Pinpoint the cell where the given text exists, returning its [X, Y] midpoint coordinate. 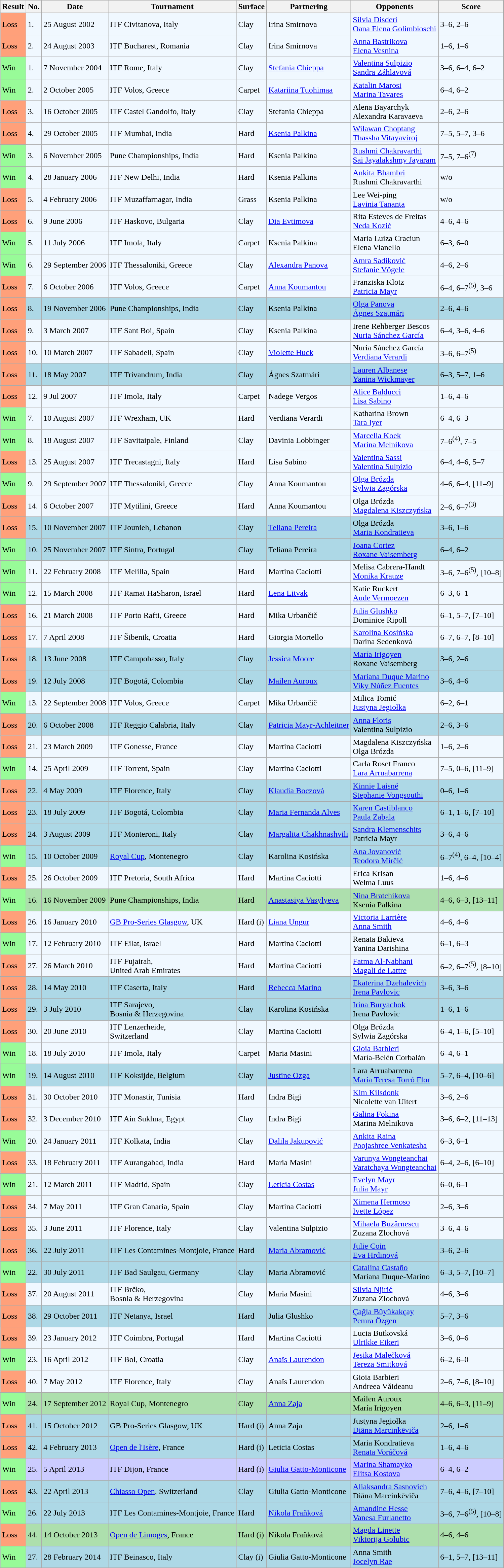
25 November 2007 [75, 549]
35. [34, 1228]
Aliaksandra Sasnovich Diāna Marcinkēviča [395, 1491]
ITF Eilat, Israel [172, 944]
Opponents [395, 7]
Silvia Njirić Zuzana Zlochová [395, 1294]
Fatma Al-Nabhani Magali de Lattre [395, 965]
6–1, 1–6, [7–10] [471, 812]
ITF Brčko, Bosnia & Herzegovina [172, 1294]
Sandra Klemenschits Patricia Mayr [395, 834]
22 July 2011 [75, 1250]
2–6, 2–6 [471, 112]
10 August 2007 [75, 418]
Lara Arruabarrena María Teresa Torró Flor [395, 1075]
11 July 2006 [75, 243]
Dia Evtimova [309, 221]
Result [13, 7]
29. [34, 1010]
ITF Gonesse, France [172, 746]
Clay (i) [251, 1557]
13 June 2008 [75, 659]
7 May 2011 [75, 1206]
16 April 2012 [75, 1360]
3–6, 6–7(5) [471, 353]
Violette Huck [309, 353]
6–4, 6–3 [471, 418]
Surface [251, 7]
Ágnes Szatmári [309, 374]
Open de l'Isère, France [172, 1447]
Mariana Duque Marino Viky Núñez Fuentes [395, 681]
7–6(4), 7–5 [471, 440]
Dalila Jakupović [309, 1141]
ITF Mumbai, India [172, 133]
7 November 2004 [75, 68]
ITF Reggio Calabria, Italy [172, 725]
3 June 2011 [75, 1228]
16 October 2005 [75, 112]
17 September 2012 [75, 1403]
ITF Sant Boi, Spain [172, 330]
Irina Buryachok Irena Pavlovic [395, 1010]
43. [34, 1491]
Anna Floris Valentina Sulpizio [395, 725]
22 February 2008 [75, 571]
23 January 2012 [75, 1338]
6–3, 6–0 [471, 243]
29 October 2005 [75, 133]
16 November 2009 [75, 900]
ITF Melilla, Spain [172, 571]
Lena Litvak [309, 593]
Renata Bakieva Yanina Darishina [395, 944]
42. [34, 1447]
16 January 2010 [75, 921]
Varunya Wongteanchai Varatchaya Wongteanchai [395, 1162]
Franziska Klotz Patricia Mayr [395, 287]
6 November 2005 [75, 155]
ITF Castel Gandolfo, Italy [172, 112]
ITF New Delhi, India [172, 177]
36. [34, 1250]
ITF Muzaffarnagar, India [172, 199]
28 January 2006 [75, 177]
Joana Cortez Roxane Vaisemberg [395, 549]
Partnering [309, 7]
Nuria Sánchez García Verdiana Verardi [395, 353]
18 May 2007 [75, 374]
6–4, 3–6, 4–6 [471, 330]
ITF Bad Saulgau, Germany [172, 1272]
2–6, 7–6, [8–10] [471, 1382]
Kinnie Laisné Stephanie Vongsouthi [395, 790]
Çağla Büyükakçay Pemra Özgen [395, 1316]
Alena Bayarchyk Alexandra Karavaeva [395, 112]
2–6, 4–6 [471, 309]
7 May 2012 [75, 1382]
Anastasiya Vasylyeva [309, 900]
40. [34, 1382]
3 July 2010 [75, 1010]
Gioia Barbieri María-Belén Corbalán [395, 1053]
ITF Civitanova, Italy [172, 24]
ITF Torrent, Spain [172, 769]
14 August 2010 [75, 1075]
39. [34, 1338]
Open de Limoges, France [172, 1535]
Julie Coin Eva Hrdinová [395, 1250]
29 September 2007 [75, 484]
ITF Savitaipale, Finland [172, 440]
6–2, 6–0 [471, 1360]
29 October 2011 [75, 1316]
7–5, 5–7, 3–6 [471, 133]
Davinia Lobbinger [309, 440]
No. [34, 7]
6–0, 6–1 [471, 1185]
Amra Sadiković Stefanie Vögele [395, 265]
Valentina Sulpizio [309, 1228]
ITF Lenzerheide, Switzerland [172, 1031]
ITF Ain Sukhna, Egypt [172, 1119]
4–6, 3–6 [471, 1294]
4 May 2009 [75, 790]
Alexandra Panova [309, 265]
Mihaela Buzărnescu Zuzana Zlochová [395, 1228]
ITF Porto Rafti, Greece [172, 615]
ITF Pretoria, South Africa [172, 878]
Maria Kondratieva Renata Voráčová [395, 1447]
ITF Rome, Italy [172, 68]
14 October 2013 [75, 1535]
ITF Aurangabad, India [172, 1162]
Ankita Bhambri Rushmi Chakravarthi [395, 177]
Ankita Raina Poojashree Venkatesha [395, 1141]
25 August 2002 [75, 24]
18 July 2009 [75, 812]
12 July 2008 [75, 681]
Justyna Jegiołka Diāna Marcinkēviča [395, 1426]
12 February 2010 [75, 944]
Evelyn Mayr Julia Mayr [395, 1185]
1–6, 2–6 [471, 746]
Amandine Hesse Vanesa Furlanetto [395, 1513]
7–5, 0–6, [11–9] [471, 769]
22 July 2013 [75, 1513]
ITF Ramat HaSharon, Israel [172, 593]
6–1, 5–7, [7–10] [471, 615]
18 July 2010 [75, 1053]
ITF Beinasco, Italy [172, 1557]
Klaudia Boczová [309, 790]
Gioia Barbieri Andreea Văideanu [395, 1382]
ITF Jounieh, Lebanon [172, 528]
Jesika Malečková Tereza Smitková [395, 1360]
ITF Fujairah, United Arab Emirates [172, 965]
Alice Balducci Lisa Sabino [395, 396]
Mailen Auroux [309, 681]
Rushmi Chakravarthi Sai Jayalakshmy Jayaram [395, 155]
Irene Rehberger Bescos Nuria Sánchez García [395, 330]
6–4, 4–6, 5–7 [471, 462]
6–1, 6–3 [471, 944]
Nadege Vergos [309, 396]
30 July 2011 [75, 1272]
Ekaterina Dzehalevich Irena Pavlovic [395, 987]
6–2, 6–1 [471, 703]
ITF Netanya, Israel [172, 1316]
Date [75, 7]
Anna Smith Jocelyn Rae [395, 1557]
Katariina Tuohimaa [309, 90]
18 August 2007 [75, 440]
3–6, 6–4, 6–2 [471, 68]
5–7, 3–6 [471, 1316]
Patricia Mayr-Achleitner [309, 725]
5 April 2013 [75, 1469]
ITF Monteroni, Italy [172, 834]
25 April 2009 [75, 769]
Karen Castiblanco Paula Zabala [395, 812]
Lee Wei-ping Lavinia Tananta [395, 199]
Verdiana Verardi [309, 418]
6–4, 1–6, [5–10] [471, 1031]
3 December 2010 [75, 1119]
6–4, 6–7(5), 3–6 [471, 287]
6–3, 5–7, 1–6 [471, 374]
Mailen Auroux María Irigoyen [395, 1403]
30 October 2010 [75, 1097]
12 March 2011 [75, 1185]
Nina Bratchikova Ksenia Palkina [395, 900]
Marina Shamayko Elitsa Kostova [395, 1469]
ITF Monastir, Tunisia [172, 1097]
Score [471, 7]
33. [34, 1162]
Maria Luiza Craciun Elena Vianello [395, 243]
Jessica Moore [309, 659]
25 August 2007 [75, 462]
6–4, 6–1 [471, 1053]
Grass [251, 199]
Katharina Brown Tara Iyer [395, 418]
ITF Caserta, Italy [172, 987]
3 March 2007 [75, 330]
Kim Kilsdonk Nicolette van Uitert [395, 1097]
Marcella Koek Marina Melnikova [395, 440]
Liana Ungur [309, 921]
Julia Glushko Dominice Ripoll [395, 615]
3 August 2009 [75, 834]
Silvia Disderi Oana Elena Golimbioschi [395, 24]
ITF Haskovo, Bulgaria [172, 221]
ITF Sarajevo, Bosnia & Herzegovina [172, 1010]
6–3, 5–7, [10–7] [471, 1272]
28. [34, 987]
23 March 2009 [75, 746]
37. [34, 1294]
Olga Panova Ágnes Szatmári [395, 309]
María Irigoyen Roxane Vaisemberg [395, 659]
Giorgia Mortello [309, 637]
Maria Fernanda Alves [309, 812]
26 March 2010 [75, 965]
32. [34, 1119]
2–6, 6–7(3) [471, 506]
Catalina Castaño Mariana Duque-Marino [395, 1272]
6–2, 6–7(5), [8–10] [471, 965]
3–6, 3–6 [471, 987]
Rebecca Marino [309, 987]
Olga Brózda Magdalena Kiszczyńska [395, 506]
22 April 2013 [75, 1491]
Melisa Cabrera-Handt Monika Krauze [395, 571]
6–1, 5–7, [13–11] [471, 1557]
ITF Coimbra, Portugal [172, 1338]
24 January 2011 [75, 1141]
6 October 2007 [75, 506]
ITF Bucharest, Romania [172, 46]
2–6, 1–6 [471, 1426]
Milica Tomić Justyna Jegiołka [395, 703]
0–6, 1–6 [471, 790]
ITF Mytilini, Greece [172, 506]
3–6, 6–2, [11–13] [471, 1119]
ITF Bol, Croatia [172, 1360]
4 February 2006 [75, 199]
ITF Wrexham, UK [172, 418]
2 October 2005 [75, 90]
6–7, 6–7, [8–10] [471, 637]
Katalin Marosi Marina Tavares [395, 90]
ITF Šibenik, Croatia [172, 637]
Julia Glushko [309, 1316]
3–6, 0–6 [471, 1338]
30. [34, 1031]
ITF Koksijde, Belgium [172, 1075]
4–6, 6–3, [13–11] [471, 900]
Ana Jovanović Teodora Mirčić [395, 856]
38. [34, 1316]
26 October 2009 [75, 878]
Justine Ozga [309, 1075]
7–5, 7–6(7) [471, 155]
Galina Fokina Marina Melnikova [395, 1119]
Valentina Sassi Valentina Sulpizio [395, 462]
ITF Trecastagni, Italy [172, 462]
ITF Trivandrum, India [172, 374]
34. [34, 1206]
6 October 2006 [75, 287]
28 February 2014 [75, 1557]
41. [34, 1426]
4–6, 2–6 [471, 265]
Erica Krisan Welma Luus [395, 878]
Magda Linette Viktorija Golubic [395, 1535]
9 June 2006 [75, 221]
Lisa Sabino [309, 462]
Carla Roset Franco Lara Arruabarrena [395, 769]
ITF Madrid, Spain [172, 1185]
Tournament [172, 7]
18 February 2011 [75, 1162]
15 October 2012 [75, 1426]
Lucia Butkovská Ulrikke Eikeri [395, 1338]
ITF Gran Canaria, Spain [172, 1206]
14 May 2010 [75, 987]
6–4, 2–6, [6–10] [471, 1162]
20 June 2010 [75, 1031]
ITF Sabadell, Spain [172, 353]
3–6, 1–6 [471, 528]
Ximena Hermoso Ivette López [395, 1206]
Rita Esteves de Freitas Neda Kozić [395, 221]
10 November 2007 [75, 528]
6 October 2008 [75, 725]
Karolina Kosińska Darina Sedenková [395, 637]
10 March 2007 [75, 353]
44. [34, 1535]
19 November 2006 [75, 309]
Lauren Albanese Yanina Wickmayer [395, 374]
ITF Kolkata, India [172, 1141]
Valentina Sulpizio Sandra Záhlavová [395, 68]
24 August 2003 [75, 46]
Olga Brózda Maria Kondratieva [395, 528]
21 March 2008 [75, 615]
15 March 2008 [75, 593]
6–7(4), 6–4, [10–4] [471, 856]
Katie Ruckert Aude Vermoezen [395, 593]
Anna Bastrikova Elena Vesnina [395, 46]
10 October 2009 [75, 856]
9 Jul 2007 [75, 396]
7–6, 4–6, [7–10] [471, 1491]
Chiasso Open, Switzerland [172, 1491]
4–6, 6–4, [11–9] [471, 484]
ITF Sintra, Portugal [172, 549]
Victoria Larrière Anna Smith [395, 921]
29 September 2006 [75, 265]
ITF Campobasso, Italy [172, 659]
Wilawan Choptang Thassha Vitayaviroj [395, 133]
22 September 2008 [75, 703]
Magdalena Kiszczyńska Olga Brózda [395, 746]
7 April 2008 [75, 637]
4–6, 6–3, [11–9] [471, 1403]
5–7, 6–4, [10–6] [471, 1075]
4 February 2013 [75, 1447]
20 August 2011 [75, 1294]
31. [34, 1097]
ITF Dijon, France [172, 1469]
Margalita Chakhnashvili [309, 834]
